Output the (x, y) coordinate of the center of the cell containing the given text.  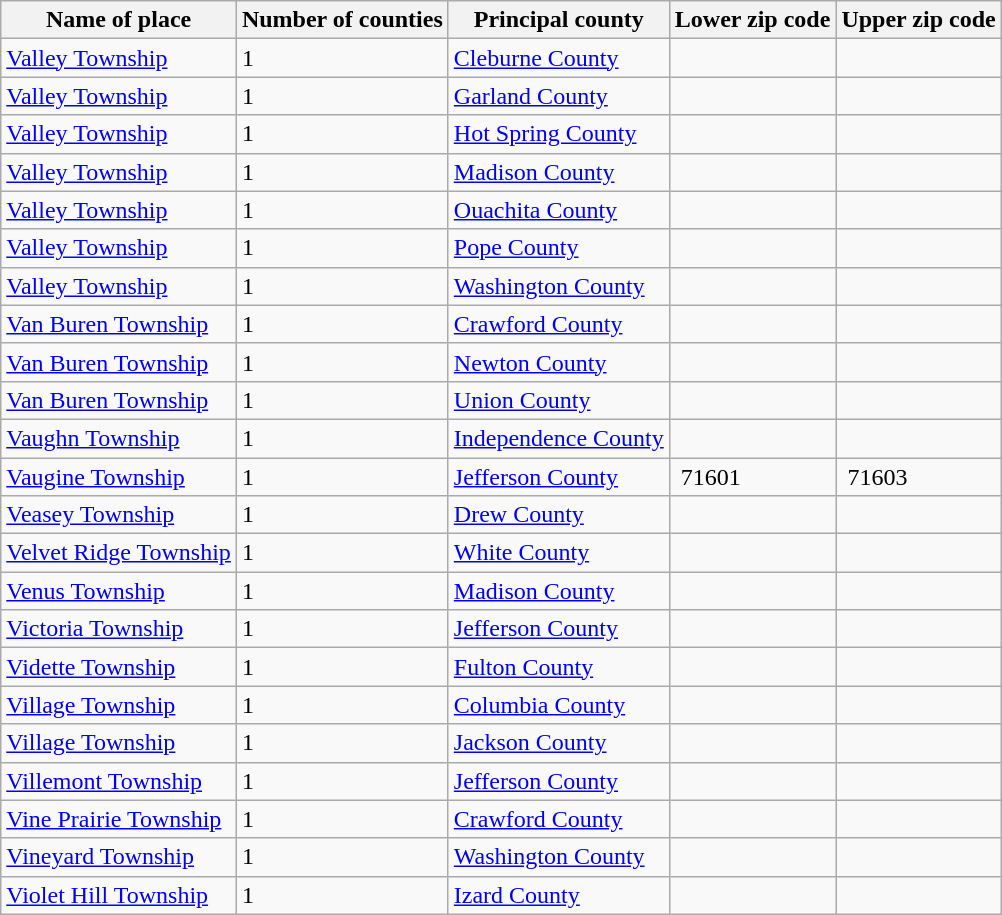
Columbia County (558, 705)
Number of counties (342, 20)
Velvet Ridge Township (119, 553)
Vidette Township (119, 667)
71601 (752, 477)
Fulton County (558, 667)
Izard County (558, 895)
Venus Township (119, 591)
Union County (558, 400)
Pope County (558, 248)
Vaugine Township (119, 477)
Drew County (558, 515)
Principal county (558, 20)
Jackson County (558, 743)
Newton County (558, 362)
Cleburne County (558, 58)
Name of place (119, 20)
Garland County (558, 96)
71603 (918, 477)
Ouachita County (558, 210)
Independence County (558, 438)
Upper zip code (918, 20)
Violet Hill Township (119, 895)
Vineyard Township (119, 857)
Victoria Township (119, 629)
Hot Spring County (558, 134)
Lower zip code (752, 20)
Vine Prairie Township (119, 819)
White County (558, 553)
Veasey Township (119, 515)
Villemont Township (119, 781)
Vaughn Township (119, 438)
